Pinpoint the cell where the given text exists, returning its (x, y) midpoint coordinate. 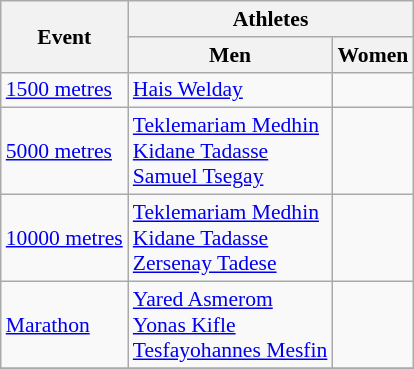
Event (64, 36)
Teklemariam Medhin Kidane Tadasse Zersenay Tadese (230, 238)
Athletes (271, 19)
Teklemariam Medhin Kidane Tadasse Samuel Tsegay (230, 152)
Marathon (64, 324)
Men (230, 55)
Yared Asmerom Yonas Kifle Tesfayohannes Mesfin (230, 324)
Hais Welday (230, 90)
1500 metres (64, 90)
Women (372, 55)
5000 metres (64, 152)
10000 metres (64, 238)
